Extract the [X, Y] coordinate from the center of the cell holding the provided text.  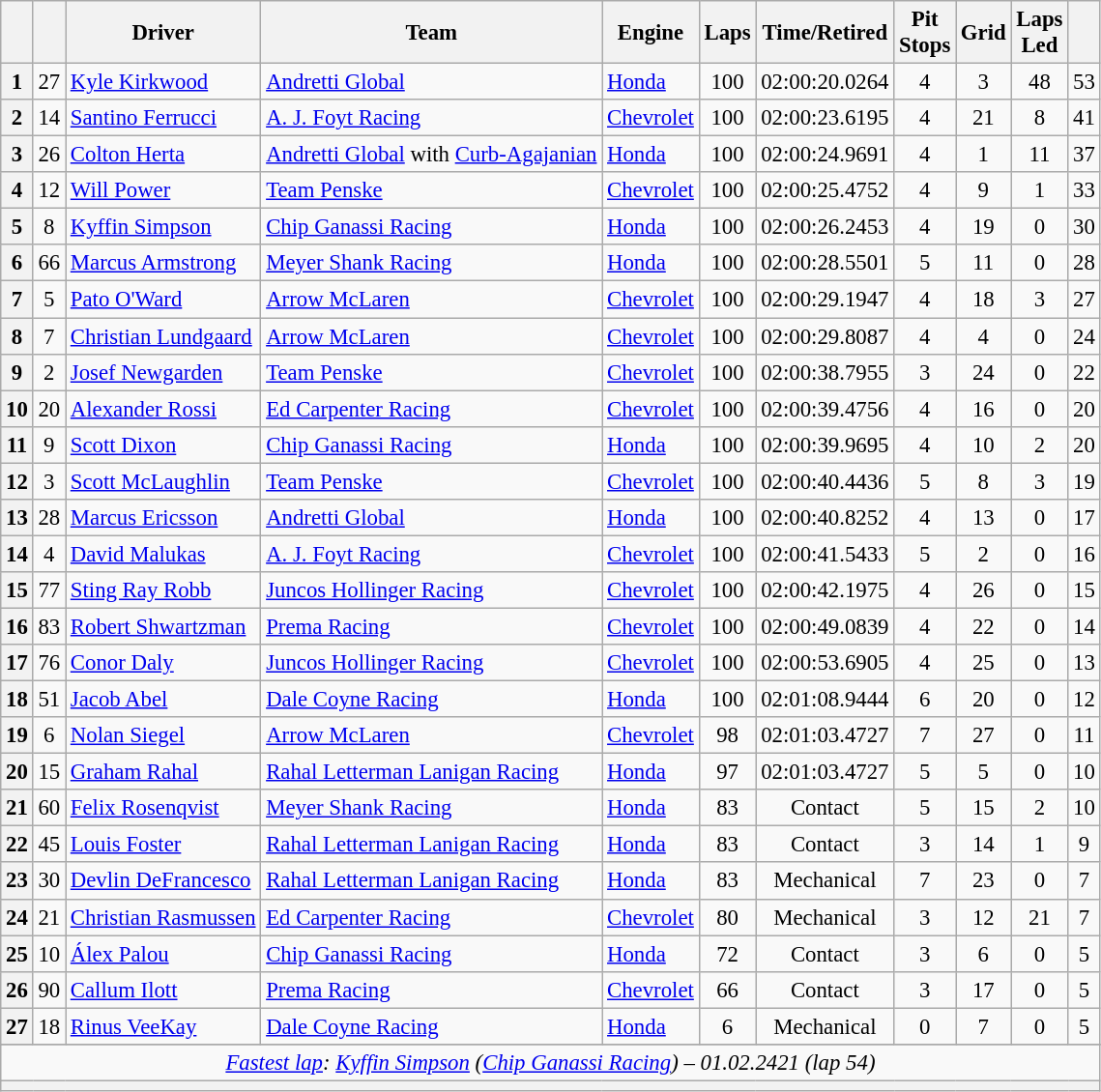
Scott Dixon [163, 445]
Time/Retired [826, 33]
02:00:40.4436 [826, 481]
Callum Ilott [163, 990]
Kyffin Simpson [163, 227]
Christian Lundgaard [163, 336]
02:00:42.1975 [826, 590]
02:00:38.7955 [826, 372]
Rinus VeeKay [163, 1026]
Jacob Abel [163, 700]
02:00:39.4756 [826, 409]
Team [431, 33]
Scott McLaughlin [163, 481]
02:00:40.8252 [826, 518]
Pato O'Ward [163, 300]
Conor Daly [163, 663]
LapsLed [1040, 33]
Felix Rosenqvist [163, 808]
Driver [163, 33]
Sting Ray Robb [163, 590]
02:01:08.9444 [826, 700]
02:00:53.6905 [826, 663]
53 [1085, 82]
Graham Rahal [163, 772]
Colton Herta [163, 155]
Christian Rasmussen [163, 917]
02:00:24.9691 [826, 155]
Kyle Kirkwood [163, 82]
02:00:23.6195 [826, 118]
Will Power [163, 190]
41 [1085, 118]
02:00:25.4752 [826, 190]
72 [727, 954]
90 [48, 990]
Louis Foster [163, 845]
98 [727, 735]
Engine [651, 33]
Fastest lap: Kyffin Simpson (Chip Ganassi Racing) – 01.02.2421 (lap 54) [551, 1063]
76 [48, 663]
02:00:39.9695 [826, 445]
02:00:29.1947 [826, 300]
Devlin DeFrancesco [163, 881]
Santino Ferrucci [163, 118]
02:00:29.8087 [826, 336]
33 [1085, 190]
97 [727, 772]
Josef Newgarden [163, 372]
02:00:49.0839 [826, 626]
77 [48, 590]
PitStops [925, 33]
60 [48, 808]
02:00:41.5433 [826, 554]
Marcus Ericsson [163, 518]
02:00:28.5501 [826, 264]
Alexander Rossi [163, 409]
48 [1040, 82]
Laps [727, 33]
Marcus Armstrong [163, 264]
Robert Shwartzman [163, 626]
51 [48, 700]
Grid [984, 33]
Andretti Global with Curb-Agajanian [431, 155]
David Malukas [163, 554]
Álex Palou [163, 954]
02:00:20.0264 [826, 82]
37 [1085, 155]
80 [727, 917]
02:00:26.2453 [826, 227]
Nolan Siegel [163, 735]
45 [48, 845]
